From the cell containing the given text, extract its center point as (x, y) coordinate. 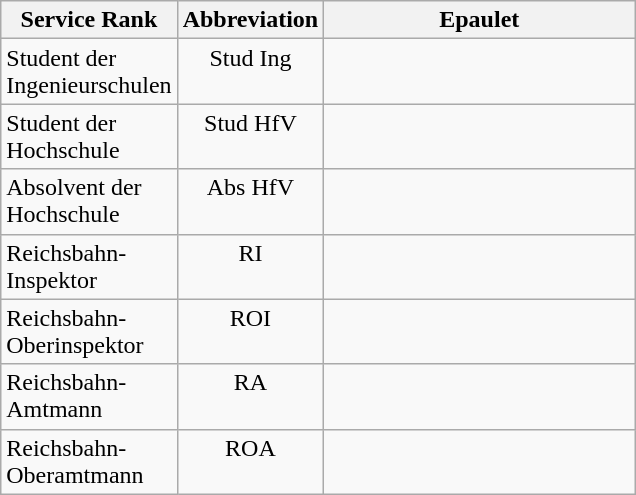
Student der Ingenieurschulen (89, 72)
Absolvent der Hochschule (89, 202)
Reichsbahn-Oberinspektor (89, 332)
Service Rank (89, 20)
Stud HfV (250, 136)
Epaulet (480, 20)
Reichsbahn-Amtmann (89, 396)
Abbreviation (250, 20)
Student der Hochschule (89, 136)
Reichsbahn-Oberamtmann (89, 462)
Reichsbahn-Inspektor (89, 266)
ROA (250, 462)
RA (250, 396)
Abs HfV (250, 202)
ROI (250, 332)
Stud Ing (250, 72)
RI (250, 266)
